Identify which cell holds the provided text, then report its (x, y) central coordinate. 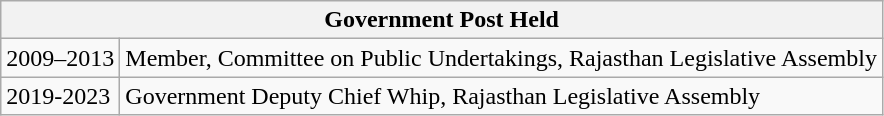
Member, Committee on Public Undertakings, Rajasthan Legislative Assembly (502, 58)
Government Post Held (442, 20)
2019-2023 (60, 96)
2009–2013 (60, 58)
Government Deputy Chief Whip, Rajasthan Legislative Assembly (502, 96)
